Scan for the cell matching the given text and deliver its (x, y) coordinate at center. 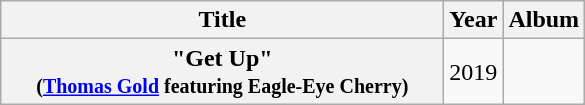
Album (544, 20)
Title (222, 20)
"Get Up" (Thomas Gold featuring Eagle-Eye Cherry) (222, 72)
2019 (474, 72)
Year (474, 20)
